Find where the given text appears and provide that cell's center as [x, y] coordinate. 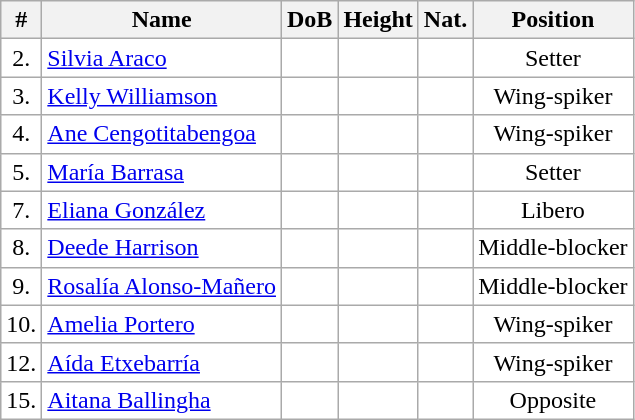
Aída Etxebarría [162, 362]
Position [553, 20]
Nat. [445, 20]
Deede Harrison [162, 248]
María Barrasa [162, 172]
Libero [553, 210]
8. [22, 248]
Amelia Portero [162, 324]
Kelly Williamson [162, 96]
Silvia Araco [162, 58]
9. [22, 286]
2. [22, 58]
7. [22, 210]
Height [378, 20]
4. [22, 134]
Rosalía Alonso-Mañero [162, 286]
Opposite [553, 400]
5. [22, 172]
3. [22, 96]
15. [22, 400]
10. [22, 324]
DoB [310, 20]
Aitana Ballingha [162, 400]
12. [22, 362]
Ane Cengotitabengoa [162, 134]
Name [162, 20]
Eliana González [162, 210]
# [22, 20]
